Extract the [X, Y] coordinate from the center of the cell holding the provided text.  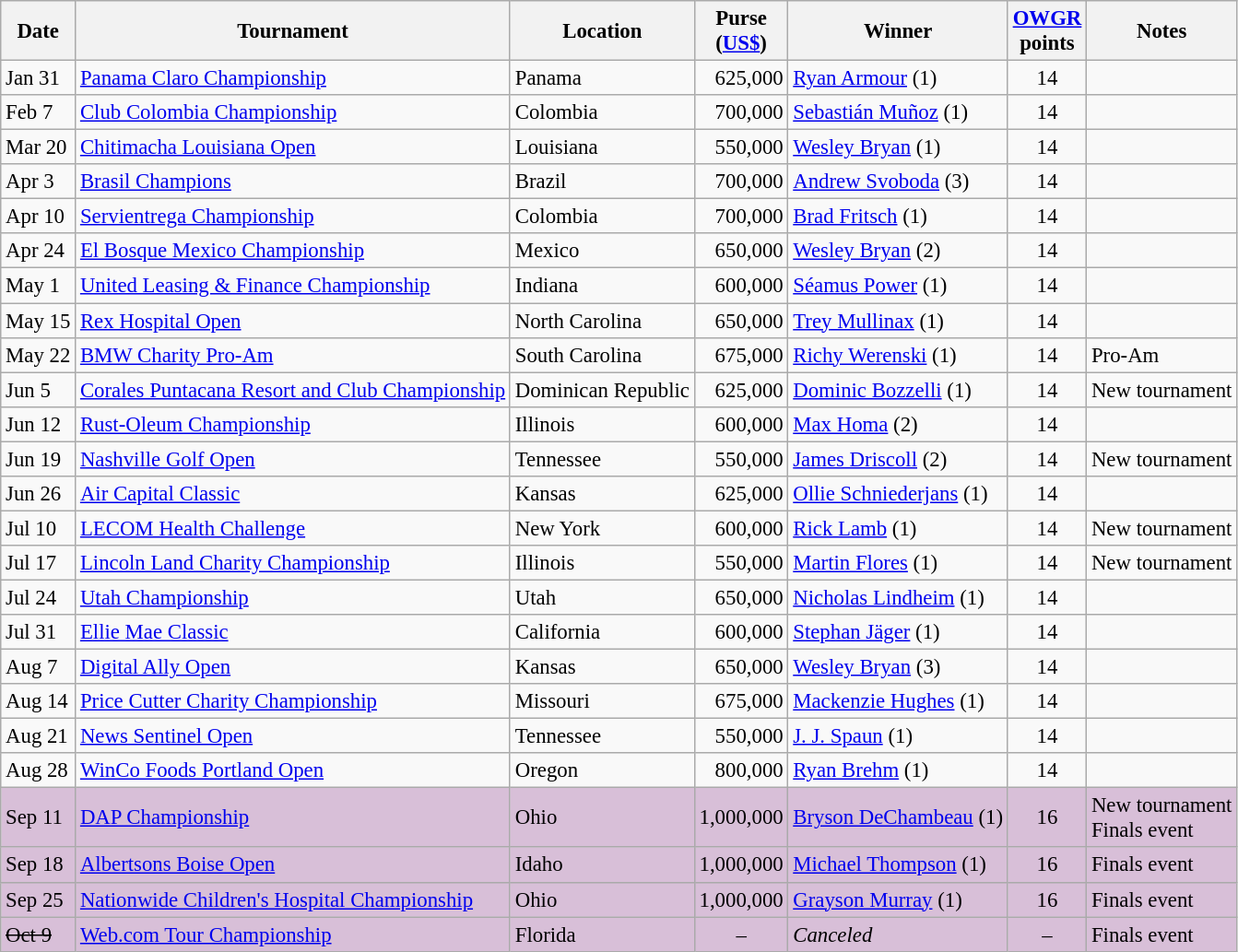
Jul 17 [39, 563]
North Carolina [602, 321]
Stephan Jäger (1) [898, 632]
Servientrega Championship [293, 217]
Dominic Bozzelli (1) [898, 390]
Club Colombia Championship [293, 112]
Idaho [602, 865]
Brasil Champions [293, 182]
Ellie Mae Classic [293, 632]
Air Capital Classic [293, 494]
Ryan Brehm (1) [898, 770]
Richy Werenski (1) [898, 355]
DAP Championship [293, 818]
Jan 31 [39, 78]
Sep 25 [39, 899]
Rick Lamb (1) [898, 528]
Rust-Oleum Championship [293, 424]
Indiana [602, 286]
Aug 7 [39, 667]
Wesley Bryan (1) [898, 147]
Aug 14 [39, 701]
Jul 24 [39, 597]
Utah Championship [293, 597]
Jul 10 [39, 528]
WinCo Foods Portland Open [293, 770]
May 15 [39, 321]
Florida [602, 934]
Jun 5 [39, 390]
Oregon [602, 770]
James Driscoll (2) [898, 459]
Jun 12 [39, 424]
Panama [602, 78]
Max Homa (2) [898, 424]
Feb 7 [39, 112]
BMW Charity Pro-Am [293, 355]
Apr 10 [39, 217]
Tournament [293, 31]
Jul 31 [39, 632]
Louisiana [602, 147]
United Leasing & Finance Championship [293, 286]
Notes [1161, 31]
Jun 19 [39, 459]
El Bosque Mexico Championship [293, 252]
Price Cutter Charity Championship [293, 701]
Canceled [898, 934]
800,000 [741, 770]
Digital Ally Open [293, 667]
Location [602, 31]
South Carolina [602, 355]
Sep 11 [39, 818]
Ollie Schniederjans (1) [898, 494]
Martin Flores (1) [898, 563]
Dominican Republic [602, 390]
Nationwide Children's Hospital Championship [293, 899]
Web.com Tour Championship [293, 934]
Bryson DeChambeau (1) [898, 818]
Grayson Murray (1) [898, 899]
News Sentinel Open [293, 736]
Brazil [602, 182]
Utah [602, 597]
Nicholas Lindheim (1) [898, 597]
Oct 9 [39, 934]
Andrew Svoboda (3) [898, 182]
Sebastián Muñoz (1) [898, 112]
J. J. Spaun (1) [898, 736]
Nashville Golf Open [293, 459]
May 1 [39, 286]
Apr 24 [39, 252]
Trey Mullinax (1) [898, 321]
Jun 26 [39, 494]
Mackenzie Hughes (1) [898, 701]
Date [39, 31]
Chitimacha Louisiana Open [293, 147]
Mexico [602, 252]
California [602, 632]
Corales Puntacana Resort and Club Championship [293, 390]
May 22 [39, 355]
Albertsons Boise Open [293, 865]
Missouri [602, 701]
Purse(US$) [741, 31]
New York [602, 528]
LECOM Health Challenge [293, 528]
Sep 18 [39, 865]
Séamus Power (1) [898, 286]
Ryan Armour (1) [898, 78]
Mar 20 [39, 147]
Wesley Bryan (2) [898, 252]
Wesley Bryan (3) [898, 667]
Panama Claro Championship [293, 78]
Lincoln Land Charity Championship [293, 563]
Pro-Am [1161, 355]
Aug 28 [39, 770]
Winner [898, 31]
Michael Thompson (1) [898, 865]
Brad Fritsch (1) [898, 217]
New tournamentFinals event [1161, 818]
OWGRpoints [1047, 31]
Apr 3 [39, 182]
Aug 21 [39, 736]
Rex Hospital Open [293, 321]
